Find where the given text appears and provide that cell's center as [x, y] coordinate. 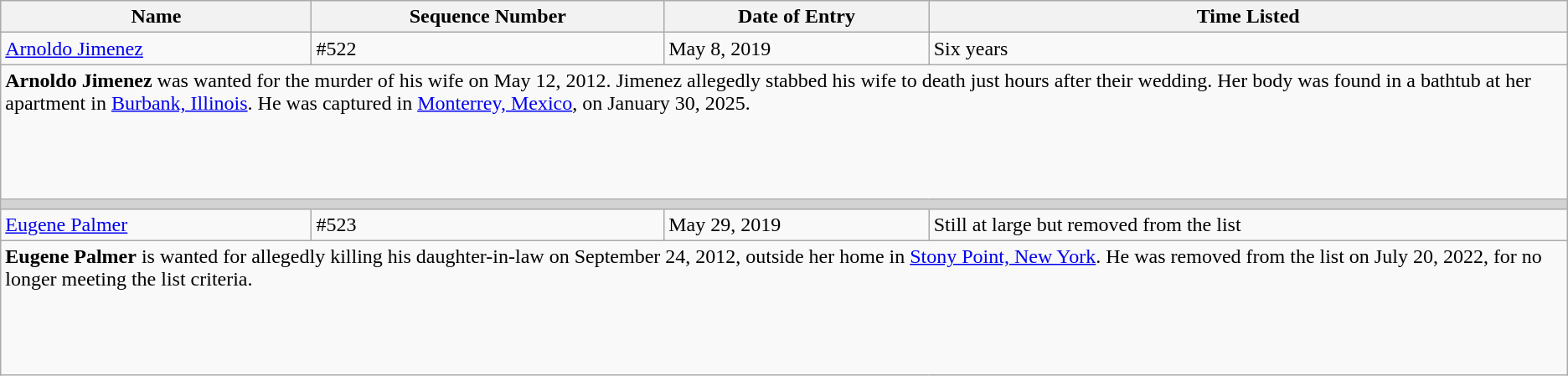
Sequence Number [487, 17]
Date of Entry [797, 17]
Still at large but removed from the list [1248, 224]
Name [156, 17]
Arnoldo Jimenez [156, 49]
May 8, 2019 [797, 49]
May 29, 2019 [797, 224]
Eugene Palmer [156, 224]
Six years [1248, 49]
#522 [487, 49]
#523 [487, 224]
Time Listed [1248, 17]
